Extract the [X, Y] coordinate from the center of the cell holding the provided text.  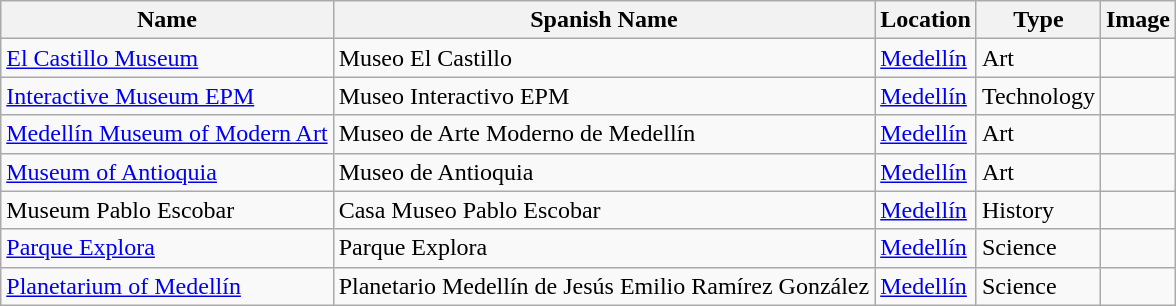
El Castillo Museum [167, 58]
Planetario Medellín de Jesús Emilio Ramírez González [604, 286]
Type [1038, 20]
Museo de Antioquia [604, 172]
Spanish Name [604, 20]
Casa Museo Pablo Escobar [604, 210]
Museum Pablo Escobar [167, 210]
Technology [1038, 96]
Museo Interactivo EPM [604, 96]
Medellín Museum of Modern Art [167, 134]
Museum of Antioquia [167, 172]
Planetarium of Medellín [167, 286]
Name [167, 20]
History [1038, 210]
Location [926, 20]
Interactive Museum EPM [167, 96]
Museo de Arte Moderno de Medellín [604, 134]
Museo El Castillo [604, 58]
Image [1138, 20]
